Return [x, y] of the center of cell containing provided text 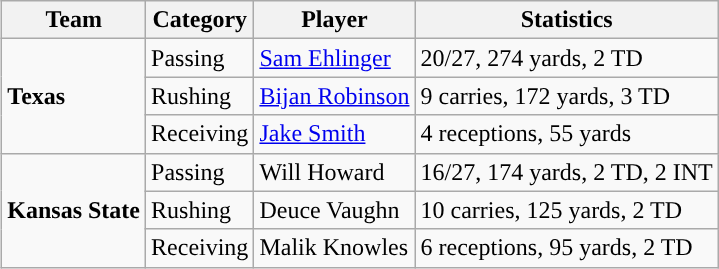
Malik Knowles [334, 248]
6 receptions, 95 yards, 2 TD [566, 248]
4 receptions, 55 yards [566, 134]
Bijan Robinson [334, 96]
16/27, 174 yards, 2 TD, 2 INT [566, 172]
Statistics [566, 20]
Texas [74, 96]
Category [200, 20]
Will Howard [334, 172]
Sam Ehlinger [334, 58]
20/27, 274 yards, 2 TD [566, 58]
Kansas State [74, 210]
Team [74, 20]
Jake Smith [334, 134]
9 carries, 172 yards, 3 TD [566, 96]
Deuce Vaughn [334, 210]
Player [334, 20]
10 carries, 125 yards, 2 TD [566, 210]
